From the cell containing the given text, extract its center point as (X, Y) coordinate. 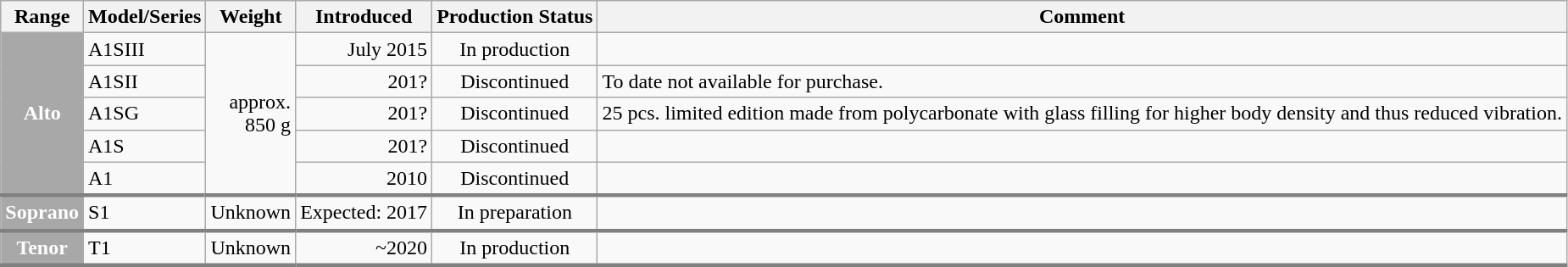
Weight (251, 17)
A1SG (145, 114)
Soprano (42, 214)
A1S (145, 146)
July 2015 (364, 49)
Range (42, 17)
In preparation (515, 214)
25 pcs. limited edition made from polycarbonate with glass filling for higher body density and thus reduced vibration. (1081, 114)
To date not available for purchase. (1081, 81)
Alto (42, 114)
Comment (1081, 17)
Expected: 2017 (364, 214)
A1 (145, 179)
Introduced (364, 17)
2010 (364, 179)
Model/Series (145, 17)
~2020 (364, 248)
T1 (145, 248)
A1SII (145, 81)
S1 (145, 214)
A1SIII (145, 49)
Tenor (42, 248)
Production Status (515, 17)
approx.850 g (251, 114)
